Locate the cell with the specified text and output its (x, y) center coordinate. 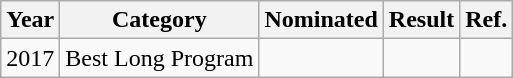
Category (160, 20)
Best Long Program (160, 58)
Ref. (486, 20)
Result (421, 20)
Nominated (321, 20)
Year (30, 20)
2017 (30, 58)
